Pinpoint the cell where the given text exists, returning its [x, y] midpoint coordinate. 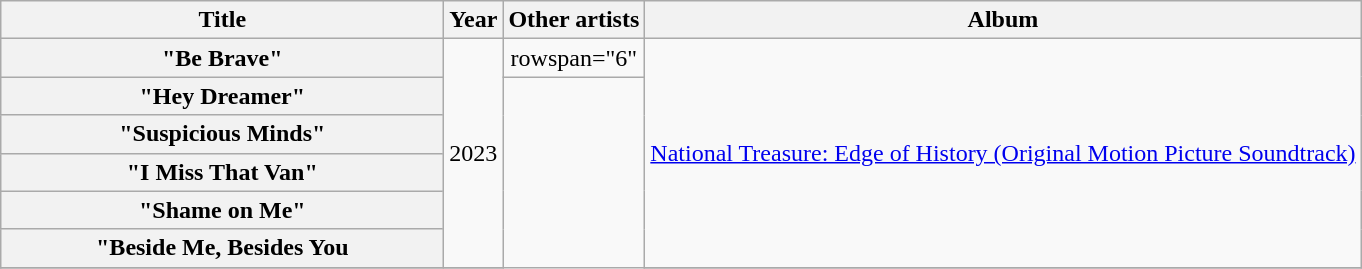
"Hey Dreamer" [222, 96]
Title [222, 20]
Album [1003, 20]
2023 [474, 153]
Other artists [574, 20]
"I Miss That Van" [222, 172]
Year [474, 20]
"Be Brave" [222, 58]
rowspan="6" [574, 58]
"Suspicious Minds" [222, 134]
National Treasure: Edge of History (Original Motion Picture Soundtrack) [1003, 153]
"Shame on Me" [222, 210]
"Beside Me, Besides You [222, 248]
